Search for the cell housing the specified text and yield its [X, Y] center coordinate. 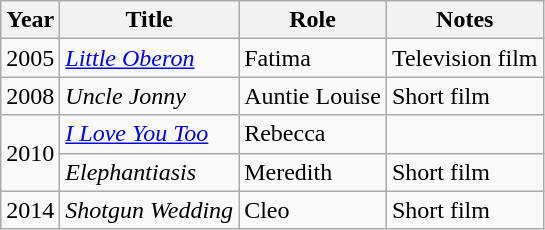
Notes [464, 20]
Cleo [313, 210]
Television film [464, 58]
Meredith [313, 172]
Auntie Louise [313, 96]
Elephantiasis [150, 172]
Fatima [313, 58]
Rebecca [313, 134]
Uncle Jonny [150, 96]
2010 [30, 153]
2014 [30, 210]
Year [30, 20]
Role [313, 20]
2008 [30, 96]
Shotgun Wedding [150, 210]
2005 [30, 58]
I Love You Too [150, 134]
Little Oberon [150, 58]
Title [150, 20]
